Return (X, Y) of the center of cell containing provided text 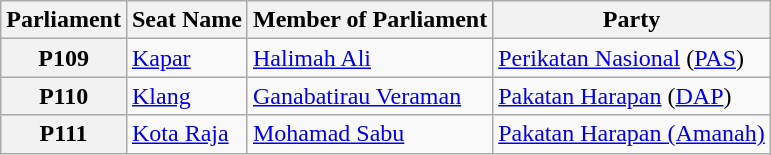
Klang (186, 96)
Seat Name (186, 20)
Halimah Ali (370, 58)
Pakatan Harapan (Amanah) (632, 134)
Party (632, 20)
Pakatan Harapan (DAP) (632, 96)
Mohamad Sabu (370, 134)
P109 (64, 58)
Perikatan Nasional (PAS) (632, 58)
Ganabatirau Veraman (370, 96)
P110 (64, 96)
Parliament (64, 20)
Kapar (186, 58)
Kota Raja (186, 134)
Member of Parliament (370, 20)
P111 (64, 134)
